Search for the cell housing the specified text and yield its [x, y] center coordinate. 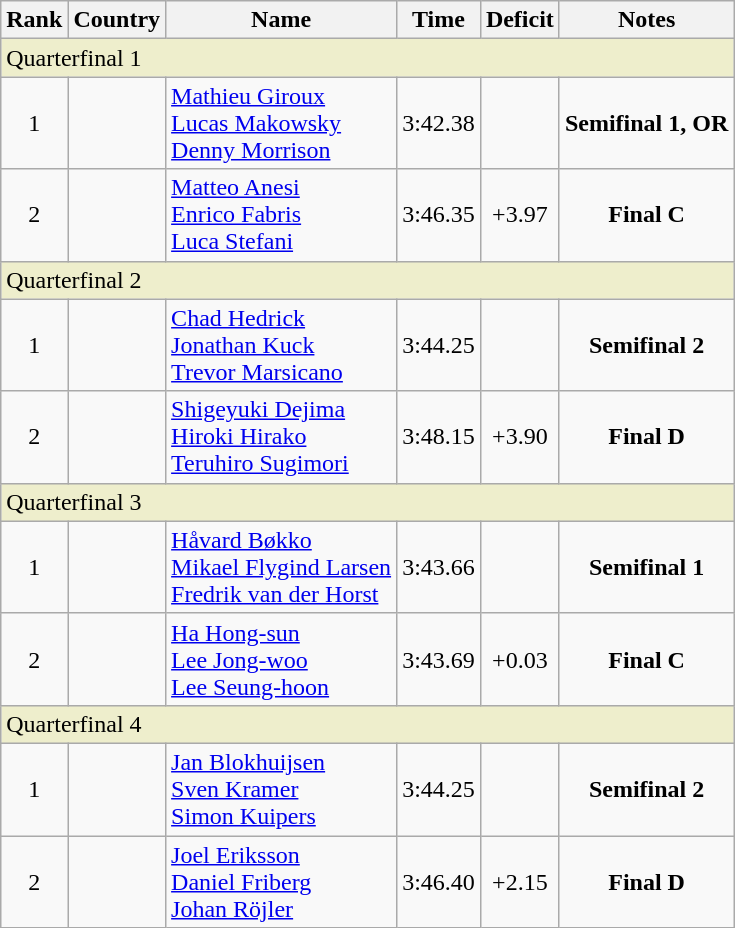
+0.03 [520, 659]
+2.15 [520, 882]
Ha Hong-sunLee Jong-wooLee Seung-hoon [282, 659]
+3.97 [520, 215]
Time [439, 20]
3:46.35 [439, 215]
Country [117, 20]
Håvard BøkkoMikael Flygind Larsen Fredrik van der Horst [282, 567]
Notes [646, 20]
3:46.40 [439, 882]
Mathieu GirouxLucas MakowskyDenny Morrison [282, 123]
Quarterfinal 2 [368, 280]
Semifinal 1 [646, 567]
3:43.69 [439, 659]
3:48.15 [439, 437]
Rank [34, 20]
Quarterfinal 1 [368, 58]
Chad HedrickJonathan Kuck Trevor Marsicano [282, 345]
+3.90 [520, 437]
Joel ErikssonDaniel FribergJohan Röjler [282, 882]
3:42.38 [439, 123]
Quarterfinal 4 [368, 724]
Jan BlokhuijsenSven KramerSimon Kuipers [282, 789]
Matteo AnesiEnrico Fabris Luca Stefani [282, 215]
3:43.66 [439, 567]
Semifinal 1, OR [646, 123]
Deficit [520, 20]
Quarterfinal 3 [368, 502]
Name [282, 20]
Shigeyuki DejimaHiroki Hirako Teruhiro Sugimori [282, 437]
